Identify which cell holds the provided text, then report its [x, y] central coordinate. 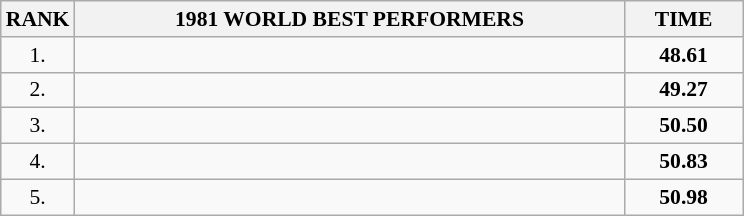
50.50 [684, 126]
3. [38, 126]
RANK [38, 19]
1. [38, 55]
2. [38, 90]
48.61 [684, 55]
50.83 [684, 162]
5. [38, 197]
1981 WORLD BEST PERFORMERS [349, 19]
50.98 [684, 197]
TIME [684, 19]
4. [38, 162]
49.27 [684, 90]
